For the text-containing cell, return its midpoint in [X, Y] coordinate format. 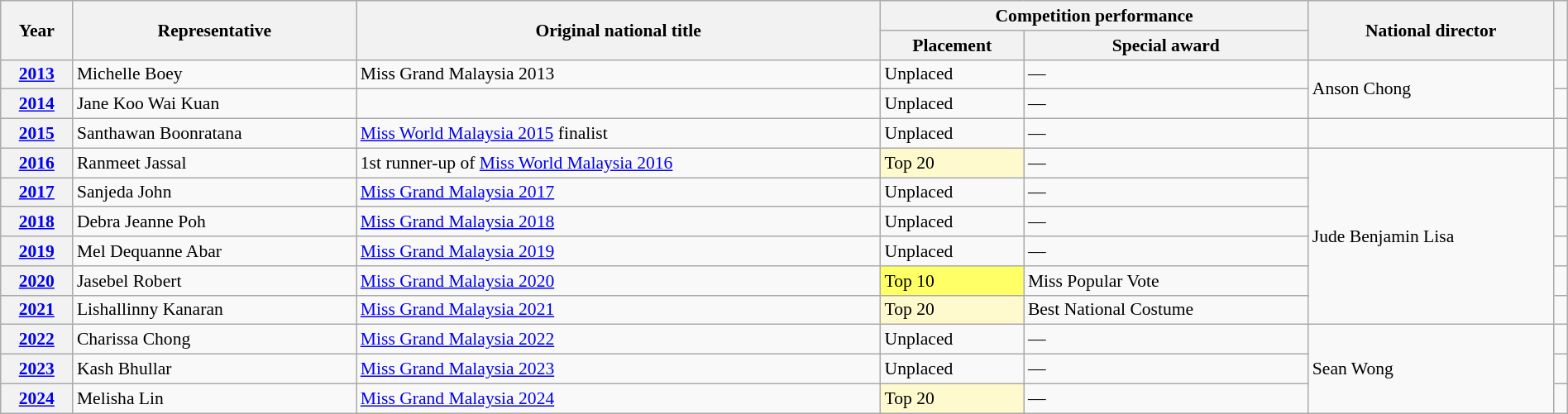
Sanjeda John [215, 193]
Melisha Lin [215, 398]
2021 [36, 310]
2020 [36, 281]
Miss Grand Malaysia 2013 [619, 74]
Competition performance [1095, 16]
Santhawan Boonratana [215, 134]
Debra Jeanne Poh [215, 222]
2022 [36, 340]
2017 [36, 193]
Ranmeet Jassal [215, 163]
Lishallinny Kanaran [215, 310]
Placement [953, 45]
2015 [36, 134]
Original national title [619, 30]
1st runner-up of Miss World Malaysia 2016 [619, 163]
2018 [36, 222]
Michelle Boey [215, 74]
Representative [215, 30]
Top 10 [953, 281]
Miss Grand Malaysia 2019 [619, 251]
2023 [36, 369]
Year [36, 30]
Charissa Chong [215, 340]
2014 [36, 104]
Kash Bhullar [215, 369]
Anson Chong [1431, 89]
Best National Costume [1166, 310]
2013 [36, 74]
Miss World Malaysia 2015 finalist [619, 134]
Mel Dequanne Abar [215, 251]
Jasebel Robert [215, 281]
Miss Grand Malaysia 2023 [619, 369]
2024 [36, 398]
2019 [36, 251]
Jude Benjamin Lisa [1431, 236]
Miss Grand Malaysia 2017 [619, 193]
Miss Grand Malaysia 2018 [619, 222]
Sean Wong [1431, 369]
National director [1431, 30]
Miss Grand Malaysia 2021 [619, 310]
Miss Popular Vote [1166, 281]
2016 [36, 163]
Special award [1166, 45]
Miss Grand Malaysia 2020 [619, 281]
Jane Koo Wai Kuan [215, 104]
Miss Grand Malaysia 2022 [619, 340]
Miss Grand Malaysia 2024 [619, 398]
